Pinpoint the cell where the given text exists, returning its (x, y) midpoint coordinate. 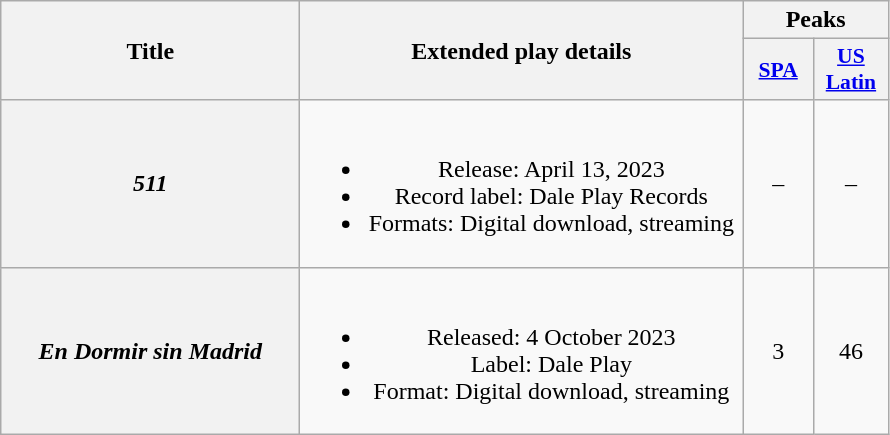
3 (778, 350)
46 (850, 350)
Released: 4 October 2023Label: Dale PlayFormat: Digital download, streaming (522, 350)
Peaks (816, 20)
511 (150, 184)
Title (150, 50)
En Dormir sin Madrid (150, 350)
Extended play details (522, 50)
USLatin (850, 70)
Release: April 13, 2023Record label: Dale Play RecordsFormats: Digital download, streaming (522, 184)
SPA (778, 70)
